Detect which cell encompasses the target text, then output its [x, y] center coordinate. 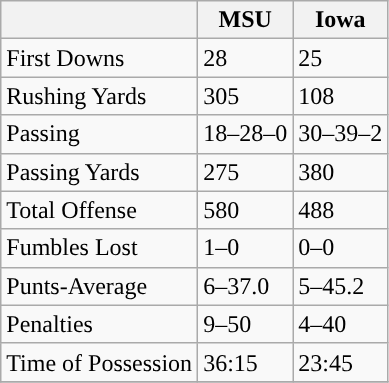
9–50 [246, 324]
1–0 [246, 248]
4–40 [340, 324]
380 [340, 172]
Passing [100, 134]
6–37.0 [246, 286]
5–45.2 [340, 286]
Iowa [340, 20]
108 [340, 96]
First Downs [100, 58]
Time of Possession [100, 362]
Rushing Yards [100, 96]
Fumbles Lost [100, 248]
580 [246, 210]
Passing Yards [100, 172]
275 [246, 172]
18–28–0 [246, 134]
36:15 [246, 362]
0–0 [340, 248]
Punts-Average [100, 286]
28 [246, 58]
Total Offense [100, 210]
23:45 [340, 362]
30–39–2 [340, 134]
305 [246, 96]
Penalties [100, 324]
488 [340, 210]
25 [340, 58]
MSU [246, 20]
